Scan for the cell matching the given text and deliver its (X, Y) coordinate at center. 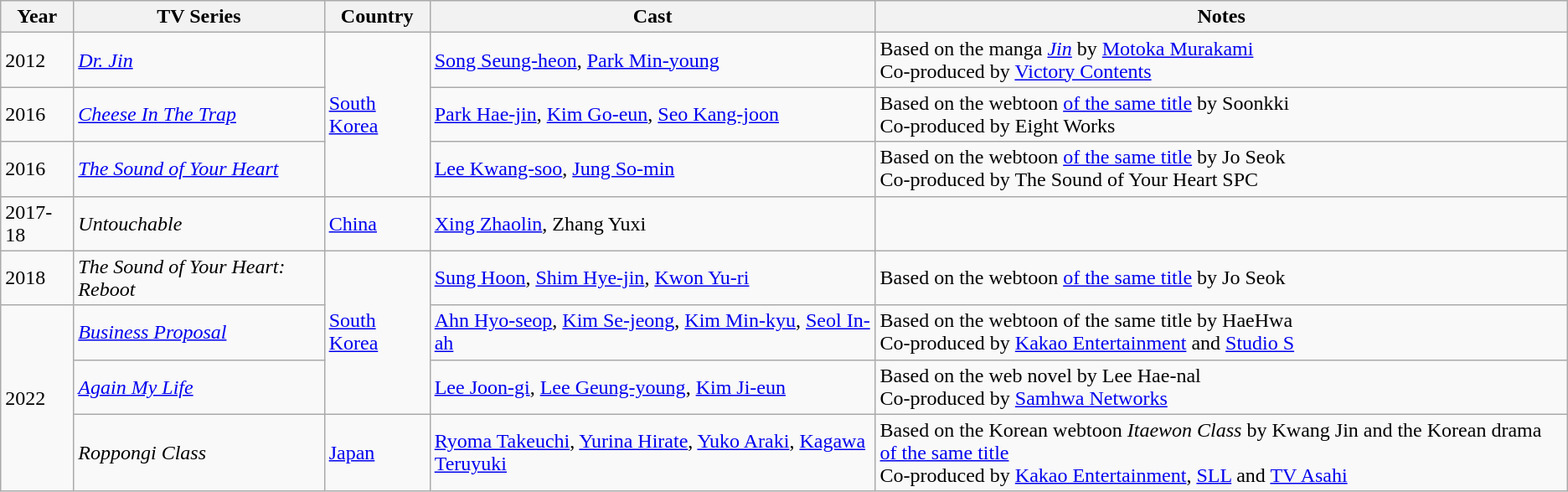
China (377, 223)
Based on the Korean webtoon Itaewon Class by Kwang Jin and the Korean drama of the same titleCo-produced by Kakao Entertainment, SLL and TV Asahi (1221, 453)
2017-18 (37, 223)
Untouchable (199, 223)
Notes (1221, 17)
Ahn Hyo-seop, Kim Se-jeong, Kim Min-kyu, Seol In-ah (652, 332)
Business Proposal (199, 332)
Lee Joon-gi, Lee Geung-young, Kim Ji-eun (652, 387)
Sung Hoon, Shim Hye-jin, Kwon Yu-ri (652, 278)
TV Series (199, 17)
2012 (37, 60)
Year (37, 17)
Park Hae-jin, Kim Go-eun, Seo Kang-joon (652, 114)
Lee Kwang-soo, Jung So-min (652, 169)
Cast (652, 17)
Again My Life (199, 387)
Roppongi Class (199, 453)
Xing Zhaolin, Zhang Yuxi (652, 223)
2018 (37, 278)
Country (377, 17)
The Sound of Your Heart: Reboot (199, 278)
Based on the manga Jin by Motoka MurakamiCo-produced by Victory Contents (1221, 60)
Based on the webtoon of the same title by Jo SeokCo-produced by The Sound of Your Heart SPC (1221, 169)
Based on the webtoon of the same title by SoonkkiCo-produced by Eight Works (1221, 114)
Dr. Jin (199, 60)
Cheese In The Trap (199, 114)
Ryoma Takeuchi, Yurina Hirate, Yuko Araki, Kagawa Teruyuki (652, 453)
Based on the web novel by Lee Hae-nalCo-produced by Samhwa Networks (1221, 387)
Based on the webtoon of the same title by Jo Seok (1221, 278)
Song Seung-heon, Park Min-young (652, 60)
Japan (377, 453)
2022 (37, 398)
Based on the webtoon of the same title by HaeHwaCo-produced by Kakao Entertainment and Studio S (1221, 332)
The Sound of Your Heart (199, 169)
